Locate the cell with the specified text and output its [x, y] center coordinate. 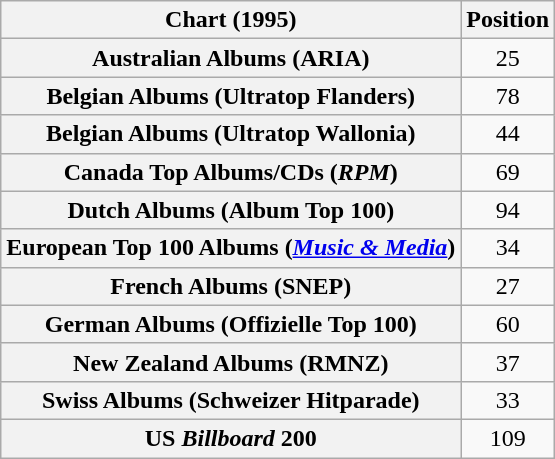
34 [508, 248]
German Albums (Offizielle Top 100) [231, 324]
Belgian Albums (Ultratop Wallonia) [231, 134]
60 [508, 324]
25 [508, 58]
78 [508, 96]
Chart (1995) [231, 20]
New Zealand Albums (RMNZ) [231, 362]
Dutch Albums (Album Top 100) [231, 210]
94 [508, 210]
Belgian Albums (Ultratop Flanders) [231, 96]
Swiss Albums (Schweizer Hitparade) [231, 400]
33 [508, 400]
27 [508, 286]
69 [508, 172]
Position [508, 20]
French Albums (SNEP) [231, 286]
European Top 100 Albums (Music & Media) [231, 248]
US Billboard 200 [231, 438]
Canada Top Albums/CDs (RPM) [231, 172]
109 [508, 438]
44 [508, 134]
37 [508, 362]
Australian Albums (ARIA) [231, 58]
